Output the (x, y) coordinate of the center of the cell containing the given text.  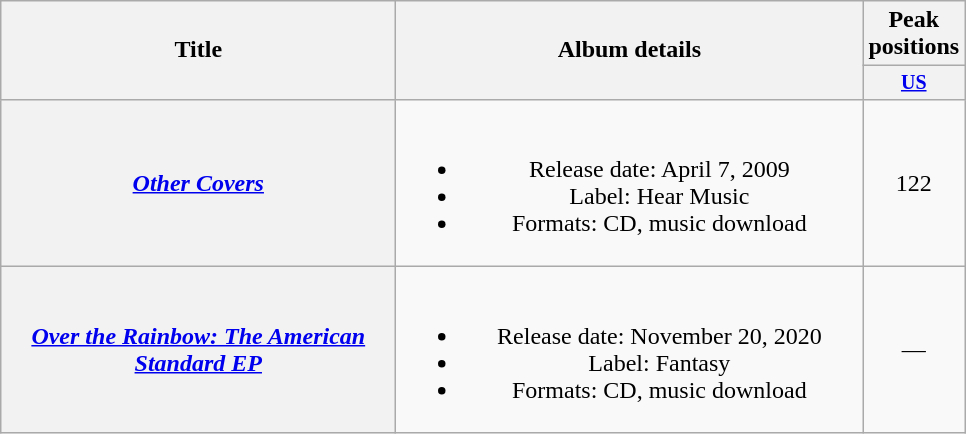
Other Covers (198, 182)
US (914, 82)
— (914, 350)
122 (914, 182)
Peak positions (914, 34)
Album details (630, 50)
Title (198, 50)
Release date: April 7, 2009Label: Hear MusicFormats: CD, music download (630, 182)
Over the Rainbow: The American Standard EP (198, 350)
Release date: November 20, 2020Label: FantasyFormats: CD, music download (630, 350)
